Scan for the cell matching the given text and deliver its (x, y) coordinate at center. 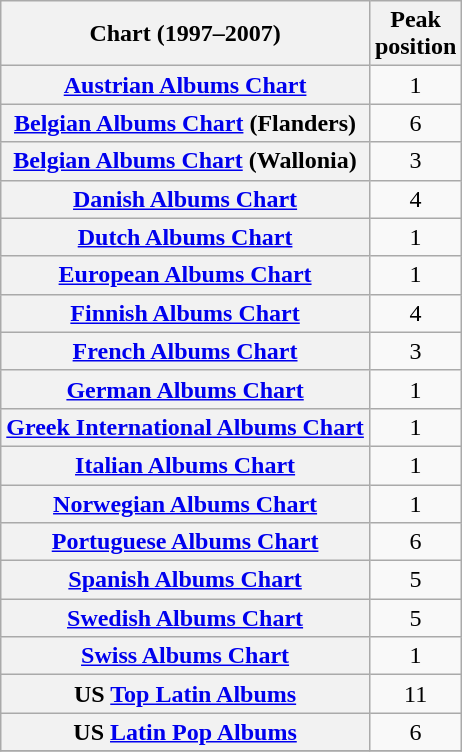
Italian Albums Chart (186, 465)
Spanish Albums Chart (186, 580)
Belgian Albums Chart (Wallonia) (186, 161)
Norwegian Albums Chart (186, 503)
Greek International Albums Chart (186, 427)
11 (415, 694)
Austrian Albums Chart (186, 85)
US Top Latin Albums (186, 694)
Belgian Albums Chart (Flanders) (186, 123)
Swiss Albums Chart (186, 656)
Portuguese Albums Chart (186, 542)
Chart (1997–2007) (186, 34)
Finnish Albums Chart (186, 313)
Peakposition (415, 34)
Danish Albums Chart (186, 199)
French Albums Chart (186, 351)
German Albums Chart (186, 389)
US Latin Pop Albums (186, 732)
Swedish Albums Chart (186, 618)
Dutch Albums Chart (186, 237)
European Albums Chart (186, 275)
